Extract the (x, y) coordinate from the center of the cell holding the provided text.  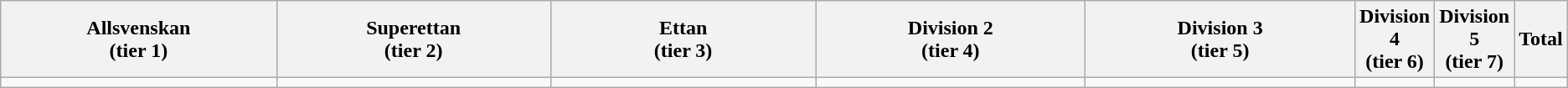
Division 2(tier 4) (951, 39)
Ettan(tier 3) (683, 39)
Division 4(tier 6) (1395, 39)
Allsvenskan(tier 1) (139, 39)
Division 5(tier 7) (1474, 39)
Superettan(tier 2) (414, 39)
Total (1541, 39)
Division 3(tier 5) (1220, 39)
